Detect which cell encompasses the target text, then output its [x, y] center coordinate. 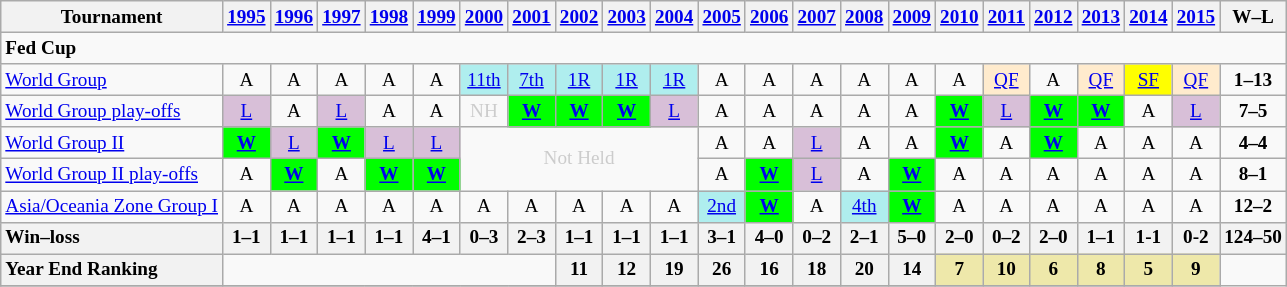
2012 [1054, 17]
4–4 [1254, 143]
2007 [817, 17]
W–L [1254, 17]
7–5 [1254, 111]
Year End Ranking [112, 270]
1999 [437, 17]
2001 [532, 17]
0-2 [1196, 238]
1-1 [1149, 238]
World Group II play-offs [112, 175]
8–1 [1254, 175]
Asia/Oceania Zone Group I [112, 206]
1996 [294, 17]
18 [817, 270]
2–3 [532, 238]
4–0 [769, 238]
Fed Cup [644, 48]
2014 [1149, 17]
12–2 [1254, 206]
2004 [674, 17]
26 [722, 270]
10 [1006, 270]
2008 [864, 17]
Win–loss [112, 238]
Not Held [579, 158]
9 [1196, 270]
1997 [342, 17]
Tournament [112, 17]
5–0 [912, 238]
7 [960, 270]
2003 [627, 17]
0–3 [484, 238]
19 [674, 270]
2–1 [864, 238]
4–1 [437, 238]
2006 [769, 17]
2002 [579, 17]
1995 [247, 17]
2000 [484, 17]
2015 [1196, 17]
2005 [722, 17]
6 [1054, 270]
2010 [960, 17]
5 [1149, 270]
11 [579, 270]
SF [1149, 80]
8 [1101, 270]
14 [912, 270]
124–50 [1254, 238]
16 [769, 270]
4th [864, 206]
World Group [112, 80]
2011 [1006, 17]
12 [627, 270]
3–1 [722, 238]
World Group play-offs [112, 111]
World Group II [112, 143]
2nd [722, 206]
7th [532, 80]
1998 [389, 17]
1–13 [1254, 80]
2013 [1101, 17]
NH [484, 111]
2009 [912, 17]
20 [864, 270]
11th [484, 80]
